Detect which cell encompasses the target text, then output its [x, y] center coordinate. 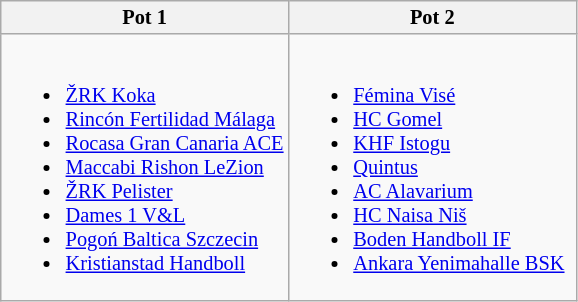
ŽRK Koka Rincón Fertilidad Málaga Rocasa Gran Canaria ACE Maccabi Rishon LeZion ŽRK Pelister Dames 1 V&L Pogoń Baltica Szczecin Kristianstad Handboll [145, 167]
Fémina Visé HC Gomel KHF Istogu Quintus AC Alavarium HC Naisa Niš Boden Handboll IF Ankara Yenimahalle BSK [432, 167]
Pot 2 [432, 17]
Pot 1 [145, 17]
